Determine the [x, y] coordinate at the center of the cell enclosing the given text.  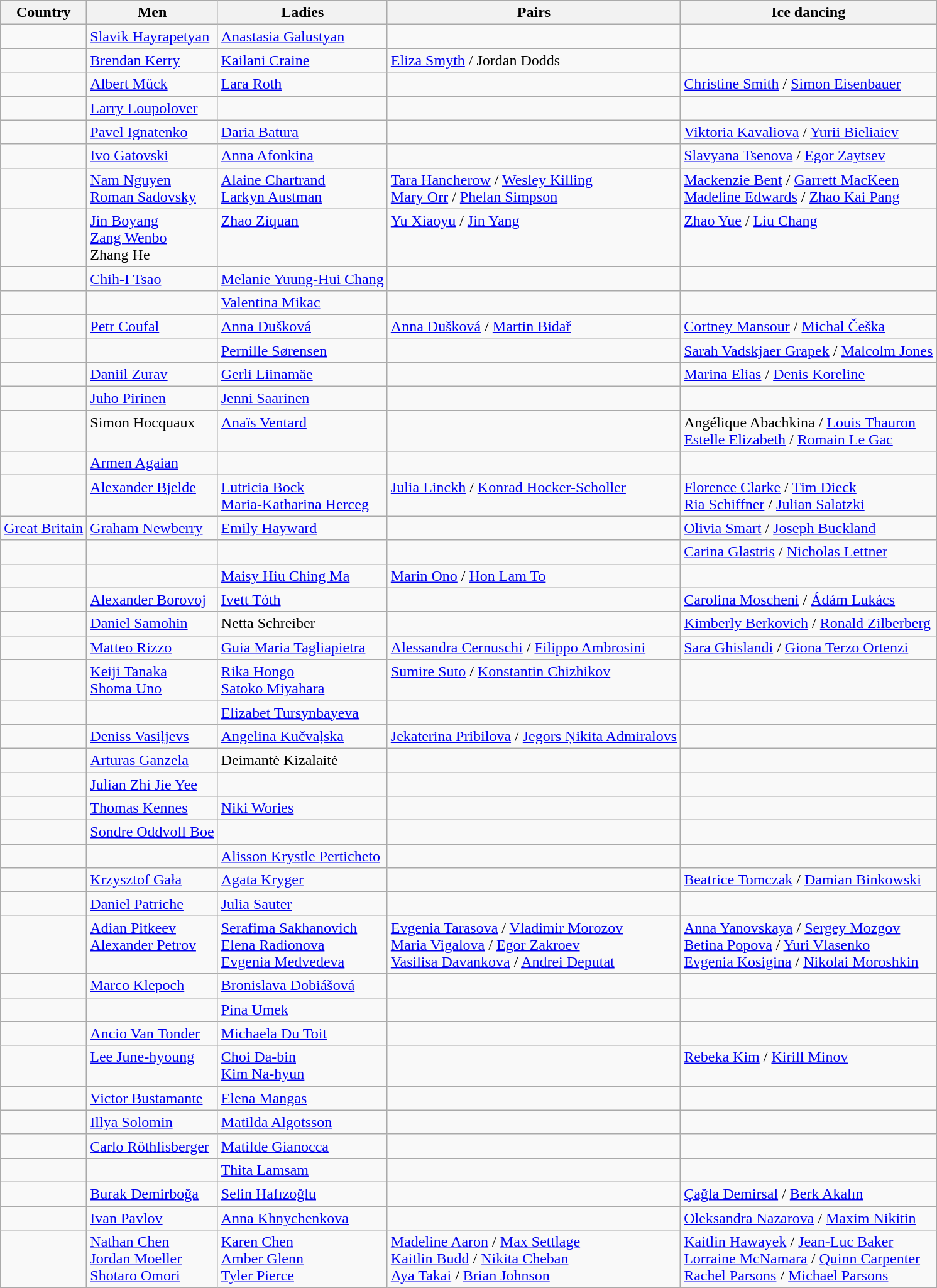
Karen Chen Amber Glenn Tyler Pierce [302, 1259]
Carolina Moscheni / Ádám Lukács [808, 600]
Jin Boyang Zang Wenbo Zhang He [152, 238]
Anna Dušková / Martin Bidař [534, 326]
Nathan Chen Jordan Moeller Shotaro Omori [152, 1259]
Elena Mangas [302, 1098]
Sara Ghislandi / Giona Terzo Ortenzi [808, 647]
Kimberly Berkovich / Ronald Zilberberg [808, 624]
Daniel Samohin [152, 624]
Valentina Mikac [302, 302]
Julian Zhi Jie Yee [152, 784]
Christine Smith / Simon Eisenbauer [808, 84]
Anna Khnychenkova [302, 1218]
Marin Ono / Hon Lam To [534, 576]
Niki Wories [302, 808]
Great Britain [44, 528]
Evgenia Tarasova / Vladimir Morozov Maria Vigalova / Egor Zakroev Vasilisa Davankova / Andrei Deputat [534, 945]
Zhao Ziquan [302, 238]
Guia Maria Tagliapietra [302, 647]
Serafima Sakhanovich Elena Radionova Evgenia Medvedeva [302, 945]
Thomas Kennes [152, 808]
Marco Klepoch [152, 986]
Selin Hafızoğlu [302, 1194]
Larry Loupolover [152, 108]
Ladies [302, 13]
Adian Pitkeev Alexander Petrov [152, 945]
Angélique Abachkina / Louis Thauron Estelle Elizabeth / Romain Le Gac [808, 431]
Deimantė Kizalaitė [302, 760]
Zhao Yue / Liu Chang [808, 238]
Netta Schreiber [302, 624]
Pairs [534, 13]
Nam Nguyen Roman Sadovsky [152, 189]
Ivan Pavlov [152, 1218]
Mackenzie Bent / Garrett MacKeen Madeline Edwards / Zhao Kai Pang [808, 189]
Kaitlin Hawayek / Jean-Luc Baker Lorraine McNamara / Quinn Carpenter Rachel Parsons / Michael Parsons [808, 1259]
Anna Dušková [302, 326]
Lara Roth [302, 84]
Daria Batura [302, 132]
Bronislava Dobiášová [302, 986]
Pernille Sørensen [302, 350]
Daniel Patriche [152, 904]
Sumire Suto / Konstantin Chizhikov [534, 680]
Olivia Smart / Joseph Buckland [808, 528]
Matteo Rizzo [152, 647]
Graham Newberry [152, 528]
Elizabet Tursynbayeva [302, 712]
Ice dancing [808, 13]
Ancio Van Tonder [152, 1033]
Marina Elias / Denis Koreline [808, 375]
Lee June-hyoung [152, 1066]
Cortney Mansour / Michal Češka [808, 326]
Sarah Vadskjaer Grapek / Malcolm Jones [808, 350]
Thita Lamsam [302, 1170]
Anaïs Ventard [302, 431]
Sondre Oddvoll Boe [152, 832]
Burak Demirboğa [152, 1194]
Juho Pirinen [152, 399]
Jenni Saarinen [302, 399]
Gerli Liinamäe [302, 375]
Anastasia Galustyan [302, 36]
Alexander Bjelde [152, 495]
Alessandra Cernuschi / Filippo Ambrosini [534, 647]
Pina Umek [302, 1010]
Illya Solomin [152, 1122]
Simon Hocquaux [152, 431]
Pavel Ignatenko [152, 132]
Tara Hancherow / Wesley Killing Mary Orr / Phelan Simpson [534, 189]
Slavyana Tsenova / Egor Zaytsev [808, 156]
Çağla Demirsal / Berk Akalın [808, 1194]
Daniil Zurav [152, 375]
Carina Glastris / Nicholas Lettner [808, 552]
Melanie Yuung-Hui Chang [302, 278]
Yu Xiaoyu / Jin Yang [534, 238]
Men [152, 13]
Florence Clarke / Tim Dieck Ria Schiffner / Julian Salatzki [808, 495]
Kailani Craine [302, 60]
Alexander Borovoj [152, 600]
Angelina Kučvaļska [302, 736]
Matilde Gianocca [302, 1146]
Albert Mück [152, 84]
Rebeka Kim / Kirill Minov [808, 1066]
Julia Sauter [302, 904]
Brendan Kerry [152, 60]
Slavik Hayrapetyan [152, 36]
Petr Coufal [152, 326]
Julia Linckh / Konrad Hocker-Scholler [534, 495]
Anna Yanovskaya / Sergey Mozgov Betina Popova / Yuri Vlasenko Evgenia Kosigina / Nikolai Moroshkin [808, 945]
Agata Kryger [302, 880]
Rika Hongo Satoko Miyahara [302, 680]
Krzysztof Gała [152, 880]
Ivett Tóth [302, 600]
Eliza Smyth / Jordan Dodds [534, 60]
Carlo Röthlisberger [152, 1146]
Deniss Vasiļjevs [152, 736]
Chih-I Tsao [152, 278]
Victor Bustamante [152, 1098]
Arturas Ganzela [152, 760]
Michaela Du Toit [302, 1033]
Keiji Tanaka Shoma Uno [152, 680]
Jekaterina Pribilova / Jegors Ņikita Admiralovs [534, 736]
Choi Da-bin Kim Na-hyun [302, 1066]
Alisson Krystle Perticheto [302, 856]
Emily Hayward [302, 528]
Viktoria Kavaliova / Yurii Bieliaiev [808, 132]
Country [44, 13]
Armen Agaian [152, 463]
Maisy Hiu Ching Ma [302, 576]
Madeline Aaron / Max Settlage Kaitlin Budd / Nikita Cheban Aya Takai / Brian Johnson [534, 1259]
Oleksandra Nazarova / Maxim Nikitin [808, 1218]
Lutricia Bock Maria-Katharina Herceg [302, 495]
Beatrice Tomczak / Damian Binkowski [808, 880]
Anna Afonkina [302, 156]
Matilda Algotsson [302, 1122]
Ivo Gatovski [152, 156]
Alaine Chartrand Larkyn Austman [302, 189]
